From the cell containing the given text, extract its center point as (X, Y) coordinate. 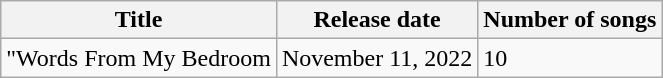
10 (570, 58)
Number of songs (570, 20)
Release date (376, 20)
"Words From My Bedroom (139, 58)
Title (139, 20)
November 11, 2022 (376, 58)
